Search for the cell housing the specified text and yield its [x, y] center coordinate. 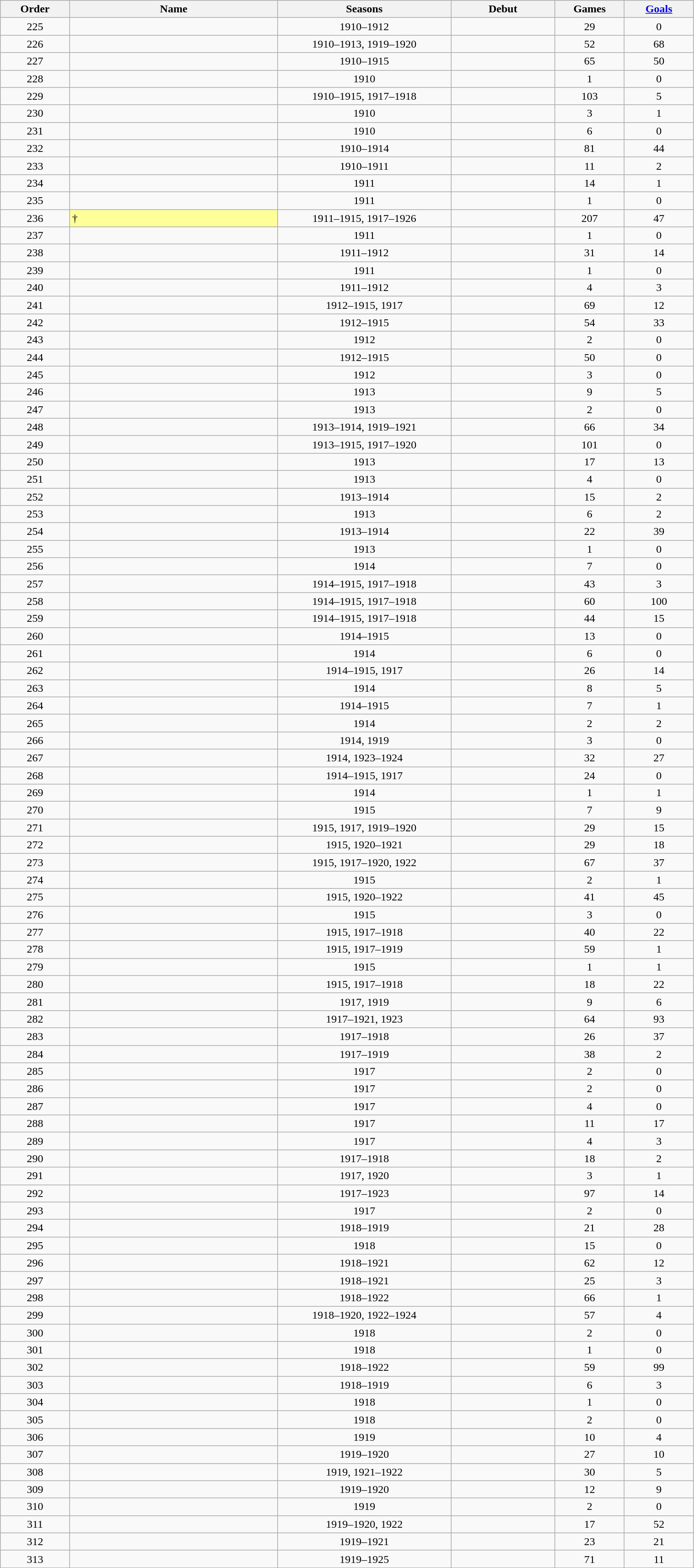
38 [590, 1054]
299 [35, 1315]
28 [659, 1228]
261 [35, 653]
231 [35, 131]
Name [174, 9]
295 [35, 1245]
281 [35, 1002]
33 [659, 323]
256 [35, 566]
294 [35, 1228]
282 [35, 1019]
310 [35, 1507]
1910–1914 [364, 148]
1917, 1920 [364, 1176]
258 [35, 601]
226 [35, 44]
253 [35, 514]
270 [35, 810]
71 [590, 1559]
1919–1921 [364, 1541]
241 [35, 305]
246 [35, 392]
68 [659, 44]
1911–1915, 1917–1926 [364, 218]
1919–1925 [364, 1559]
237 [35, 236]
57 [590, 1315]
81 [590, 148]
303 [35, 1385]
1915, 1920–1921 [364, 845]
47 [659, 218]
225 [35, 27]
† [174, 218]
243 [35, 340]
1910–1915, 1917–1918 [364, 96]
280 [35, 984]
293 [35, 1211]
1915, 1917–1920, 1922 [364, 862]
255 [35, 549]
1913–1915, 1917–1920 [364, 444]
276 [35, 915]
1914, 1919 [364, 740]
313 [35, 1559]
262 [35, 671]
250 [35, 462]
288 [35, 1124]
31 [590, 253]
291 [35, 1176]
260 [35, 636]
Goals [659, 9]
1915, 1917, 1919–1920 [364, 828]
1913–1914, 1919–1921 [364, 427]
277 [35, 932]
1912–1915, 1917 [364, 305]
1914, 1923–1924 [364, 758]
62 [590, 1263]
257 [35, 584]
1915, 1917–1919 [364, 949]
284 [35, 1054]
283 [35, 1036]
43 [590, 584]
24 [590, 776]
311 [35, 1524]
312 [35, 1541]
244 [35, 357]
300 [35, 1333]
249 [35, 444]
235 [35, 200]
207 [590, 218]
40 [590, 932]
286 [35, 1089]
279 [35, 967]
267 [35, 758]
60 [590, 601]
1917, 1919 [364, 1002]
271 [35, 828]
1915, 1920–1922 [364, 897]
8 [590, 688]
305 [35, 1420]
302 [35, 1368]
268 [35, 776]
306 [35, 1437]
307 [35, 1455]
274 [35, 880]
304 [35, 1402]
234 [35, 183]
254 [35, 532]
240 [35, 288]
Order [35, 9]
230 [35, 113]
290 [35, 1158]
296 [35, 1263]
30 [590, 1472]
1910–1915 [364, 61]
97 [590, 1193]
285 [35, 1072]
101 [590, 444]
298 [35, 1298]
238 [35, 253]
32 [590, 758]
263 [35, 688]
273 [35, 862]
259 [35, 619]
228 [35, 79]
245 [35, 375]
34 [659, 427]
1910–1913, 1919–1920 [364, 44]
309 [35, 1489]
301 [35, 1350]
248 [35, 427]
99 [659, 1368]
1919–1920, 1922 [364, 1524]
266 [35, 740]
93 [659, 1019]
Debut [503, 9]
65 [590, 61]
23 [590, 1541]
308 [35, 1472]
265 [35, 723]
252 [35, 496]
232 [35, 148]
100 [659, 601]
1917–1923 [364, 1193]
67 [590, 862]
1917–1921, 1923 [364, 1019]
227 [35, 61]
233 [35, 166]
103 [590, 96]
41 [590, 897]
247 [35, 410]
1910–1911 [364, 166]
278 [35, 949]
1919, 1921–1922 [364, 1472]
1917–1919 [364, 1054]
264 [35, 706]
269 [35, 793]
69 [590, 305]
229 [35, 96]
Seasons [364, 9]
292 [35, 1193]
1910–1912 [364, 27]
54 [590, 323]
25 [590, 1280]
275 [35, 897]
242 [35, 323]
287 [35, 1106]
Games [590, 9]
289 [35, 1141]
39 [659, 532]
236 [35, 218]
297 [35, 1280]
239 [35, 270]
45 [659, 897]
251 [35, 479]
1918–1920, 1922–1924 [364, 1315]
272 [35, 845]
64 [590, 1019]
